Output the (x, y) coordinate of the center of the cell containing the given text.  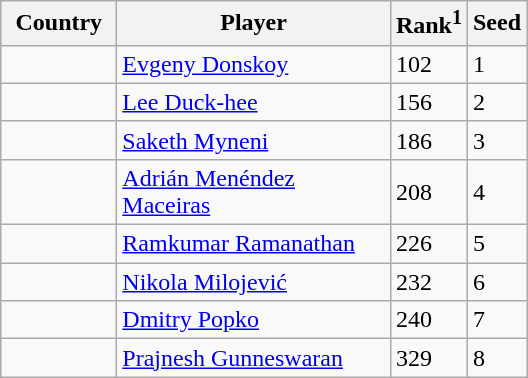
7 (496, 320)
1 (496, 64)
156 (428, 102)
8 (496, 358)
Seed (496, 24)
232 (428, 282)
Adrián Menéndez Maceiras (254, 192)
6 (496, 282)
226 (428, 244)
Rank1 (428, 24)
Evgeny Donskoy (254, 64)
Player (254, 24)
Ramkumar Ramanathan (254, 244)
3 (496, 140)
Saketh Myneni (254, 140)
5 (496, 244)
Dmitry Popko (254, 320)
102 (428, 64)
2 (496, 102)
208 (428, 192)
Country (59, 24)
186 (428, 140)
Prajnesh Gunneswaran (254, 358)
Lee Duck-hee (254, 102)
Nikola Milojević (254, 282)
4 (496, 192)
329 (428, 358)
240 (428, 320)
